Pinpoint the cell where the given text exists, returning its [X, Y] midpoint coordinate. 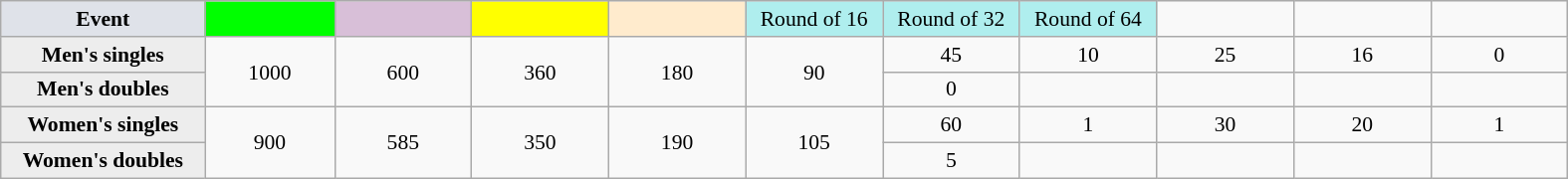
60 [951, 125]
25 [1226, 55]
350 [541, 143]
Women's singles [104, 125]
Women's doubles [104, 161]
900 [270, 143]
585 [403, 143]
20 [1362, 125]
45 [951, 55]
Round of 16 [814, 19]
90 [814, 72]
Round of 32 [951, 19]
180 [677, 72]
30 [1226, 125]
105 [814, 143]
360 [541, 72]
Event [104, 19]
1000 [270, 72]
190 [677, 143]
600 [403, 72]
Men's singles [104, 55]
10 [1088, 55]
5 [951, 161]
Men's doubles [104, 89]
16 [1362, 55]
Round of 64 [1088, 19]
